Identify which cell holds the provided text, then report its [x, y] central coordinate. 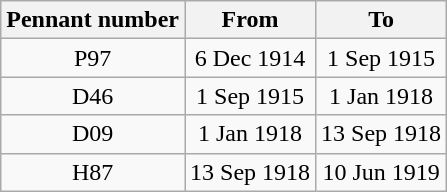
P97 [93, 58]
10 Jun 1919 [382, 172]
Pennant number [93, 20]
D09 [93, 134]
6 Dec 1914 [250, 58]
D46 [93, 96]
H87 [93, 172]
To [382, 20]
From [250, 20]
